Extract the [x, y] coordinate from the center of the cell holding the provided text.  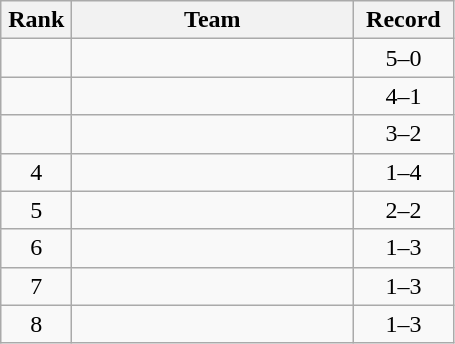
Team [212, 20]
7 [36, 286]
4 [36, 172]
Rank [36, 20]
Record [404, 20]
1–4 [404, 172]
5 [36, 210]
2–2 [404, 210]
5–0 [404, 58]
6 [36, 248]
3–2 [404, 134]
4–1 [404, 96]
8 [36, 324]
